Return [X, Y] of the center of cell containing provided text 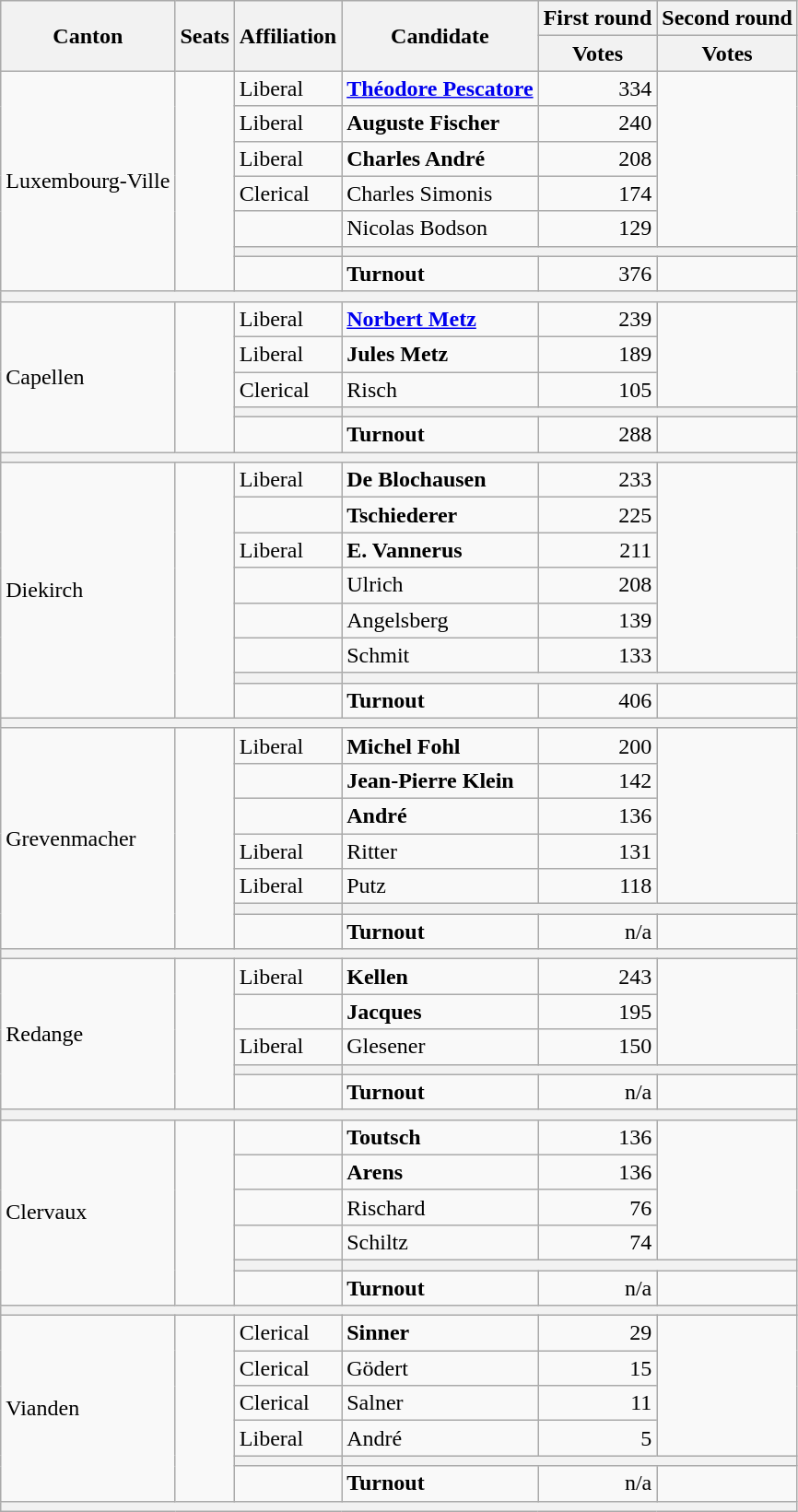
Sinner [440, 1333]
Michel Fohl [440, 745]
Charles Simonis [440, 193]
Jules Metz [440, 354]
Schmit [440, 655]
288 [597, 435]
74 [597, 1242]
76 [597, 1207]
Candidate [440, 36]
Jacques [440, 1012]
Kellen [440, 977]
Jean-Pierre Klein [440, 780]
200 [597, 745]
133 [597, 655]
Nicolas Bodson [440, 229]
5 [597, 1438]
11 [597, 1403]
243 [597, 977]
Gödert [440, 1368]
Auguste Fischer [440, 123]
Risch [440, 390]
Ritter [440, 850]
Salner [440, 1403]
Tschiederer [440, 515]
Charles André [440, 158]
Redange [88, 1034]
Toutsch [440, 1137]
Norbert Metz [440, 319]
118 [597, 886]
Vianden [88, 1408]
129 [597, 229]
Schiltz [440, 1242]
Capellen [88, 376]
406 [597, 700]
De Blochausen [440, 480]
240 [597, 123]
189 [597, 354]
Affiliation [288, 36]
Arens [440, 1172]
15 [597, 1368]
233 [597, 480]
376 [597, 274]
29 [597, 1333]
Théodore Pescatore [440, 88]
131 [597, 850]
Diekirch [88, 591]
211 [597, 550]
334 [597, 88]
Putz [440, 886]
First round [597, 18]
Grevenmacher [88, 838]
139 [597, 620]
150 [597, 1047]
Canton [88, 36]
225 [597, 515]
142 [597, 780]
Rischard [440, 1207]
Ulrich [440, 585]
E. Vannerus [440, 550]
Angelsberg [440, 620]
Second round [728, 18]
195 [597, 1012]
Glesener [440, 1047]
105 [597, 390]
Seats [205, 36]
Clervaux [88, 1213]
Luxembourg-Ville [88, 181]
239 [597, 319]
174 [597, 193]
